Return the [x, y] coordinate for the center point of the cell that contains the specified text.  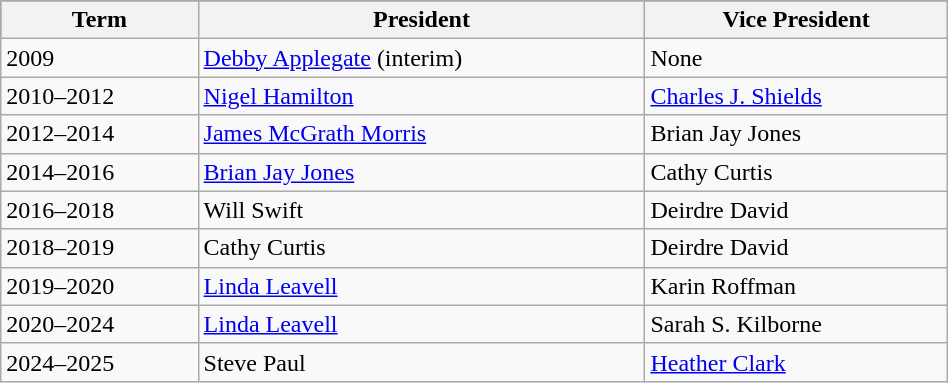
Vice President [796, 20]
2018–2019 [100, 248]
2012–2014 [100, 134]
Nigel Hamilton [422, 96]
Sarah S. Kilborne [796, 324]
2016–2018 [100, 210]
2014–2016 [100, 172]
James McGrath Morris [422, 134]
Karin Roffman [796, 286]
2024–2025 [100, 362]
2019–2020 [100, 286]
Term [100, 20]
None [796, 58]
2010–2012 [100, 96]
Steve Paul [422, 362]
2009 [100, 58]
President [422, 20]
Charles J. Shields [796, 96]
Will Swift [422, 210]
Debby Applegate (interim) [422, 58]
2020–2024 [100, 324]
Heather Clark [796, 362]
